Search for the cell housing the specified text and yield its [x, y] center coordinate. 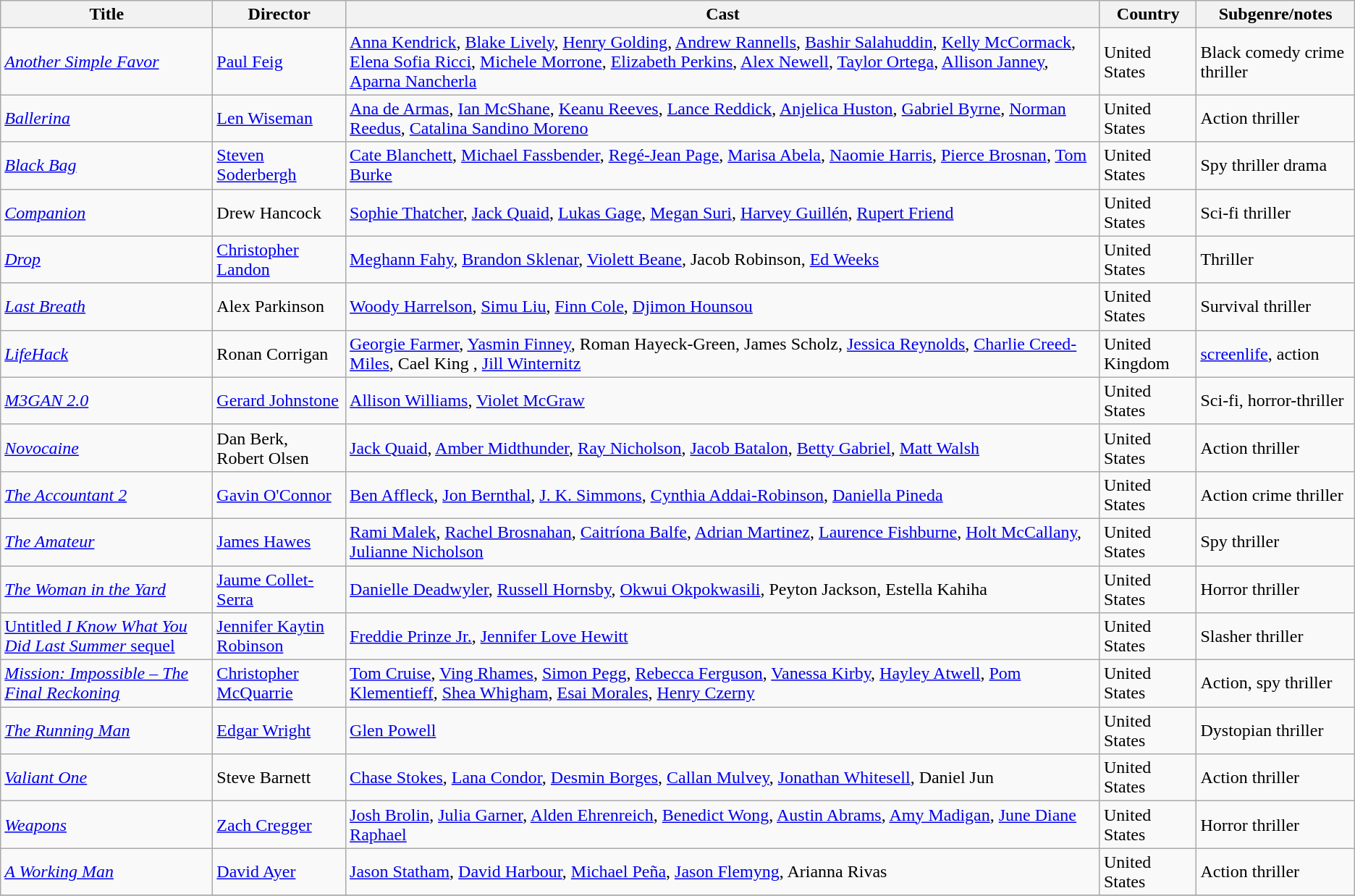
Georgie Farmer, Yasmin Finney, Roman Hayeck-Green, James Scholz, Jessica Reynolds, Charlie Creed-Miles, Cael King , Jill Winternitz [723, 353]
Rami Malek, Rachel Brosnahan, Caitríona Balfe, Adrian Martinez, Laurence Fishburne, Holt McCallany, Julianne Nicholson [723, 541]
Action, spy thriller [1275, 683]
The Running Man [107, 731]
Gerard Johnstone [279, 401]
Cast [723, 14]
Director [279, 14]
Cate Blanchett, Michael Fassbender, Regé-Jean Page, Marisa Abela, Naomie Harris, Pierce Brosnan, Tom Burke [723, 165]
Tom Cruise, Ving Rhames, Simon Pegg, Rebecca Ferguson, Vanessa Kirby, Hayley Atwell, Pom Klementieff, Shea Whigham, Esai Morales, Henry Czerny [723, 683]
Drop [107, 259]
United Kingdom [1148, 353]
Ronan Corrigan [279, 353]
Ben Affleck, Jon Bernthal, J. K. Simmons, Cynthia Addai-Robinson, Daniella Pineda [723, 495]
Jack Quaid, Amber Midthunder, Ray Nicholson, Jacob Batalon, Betty Gabriel, Matt Walsh [723, 447]
Spy thriller [1275, 541]
Subgenre/notes [1275, 14]
Christopher Landon [279, 259]
Alex Parkinson [279, 307]
Mission: Impossible – The Final Reckoning [107, 683]
Sci-fi thriller [1275, 213]
Ballerina [107, 119]
David Ayer [279, 871]
Steven Soderbergh [279, 165]
Allison Williams, Violet McGraw [723, 401]
Edgar Wright [279, 731]
Valiant One [107, 777]
Thriller [1275, 259]
Sci-fi, horror-thriller [1275, 401]
Glen Powell [723, 731]
LifeHack [107, 353]
Len Wiseman [279, 119]
Country [1148, 14]
Danielle Deadwyler, Russell Hornsby, Okwui Okpokwasili, Peyton Jackson, Estella Kahiha [723, 589]
Novocaine [107, 447]
Zach Cregger [279, 825]
Action crime thriller [1275, 495]
Steve Barnett [279, 777]
Companion [107, 213]
The Accountant 2 [107, 495]
Freddie Prinze Jr., Jennifer Love Hewitt [723, 637]
Meghann Fahy, Brandon Sklenar, Violett Beane, Jacob Robinson, Ed Weeks [723, 259]
Drew Hancock [279, 213]
Chase Stokes, Lana Condor, Desmin Borges, Callan Mulvey, Jonathan Whitesell, Daniel Jun [723, 777]
Ana de Armas, Ian McShane, Keanu Reeves, Lance Reddick, Anjelica Huston, Gabriel Byrne, Norman Reedus, Catalina Sandino Moreno [723, 119]
Jason Statham, David Harbour, Michael Peña, Jason Flemyng, Arianna Rivas [723, 871]
The Amateur [107, 541]
Jennifer Kaytin Robinson [279, 637]
The Woman in the Yard [107, 589]
Untitled I Know What You Did Last Summer sequel [107, 637]
Gavin O'Connor [279, 495]
screenlife, action [1275, 353]
James Hawes [279, 541]
Title [107, 14]
Dystopian thriller [1275, 731]
Survival thriller [1275, 307]
Spy thriller drama [1275, 165]
Black Bag [107, 165]
Sophie Thatcher, Jack Quaid, Lukas Gage, Megan Suri, Harvey Guillén, Rupert Friend [723, 213]
Last Breath [107, 307]
Paul Feig [279, 62]
Josh Brolin, Julia Garner, Alden Ehrenreich, Benedict Wong, Austin Abrams, Amy Madigan, June Diane Raphael [723, 825]
A Working Man [107, 871]
Another Simple Favor [107, 62]
Woody Harrelson, Simu Liu, Finn Cole, Djimon Hounsou [723, 307]
Slasher thriller [1275, 637]
Dan Berk,Robert Olsen [279, 447]
M3GAN 2.0 [107, 401]
Jaume Collet-Serra [279, 589]
Black comedy crime thriller [1275, 62]
Christopher McQuarrie [279, 683]
Weapons [107, 825]
